Provide the (x, y) coordinate of the cell's center where the given text is located.  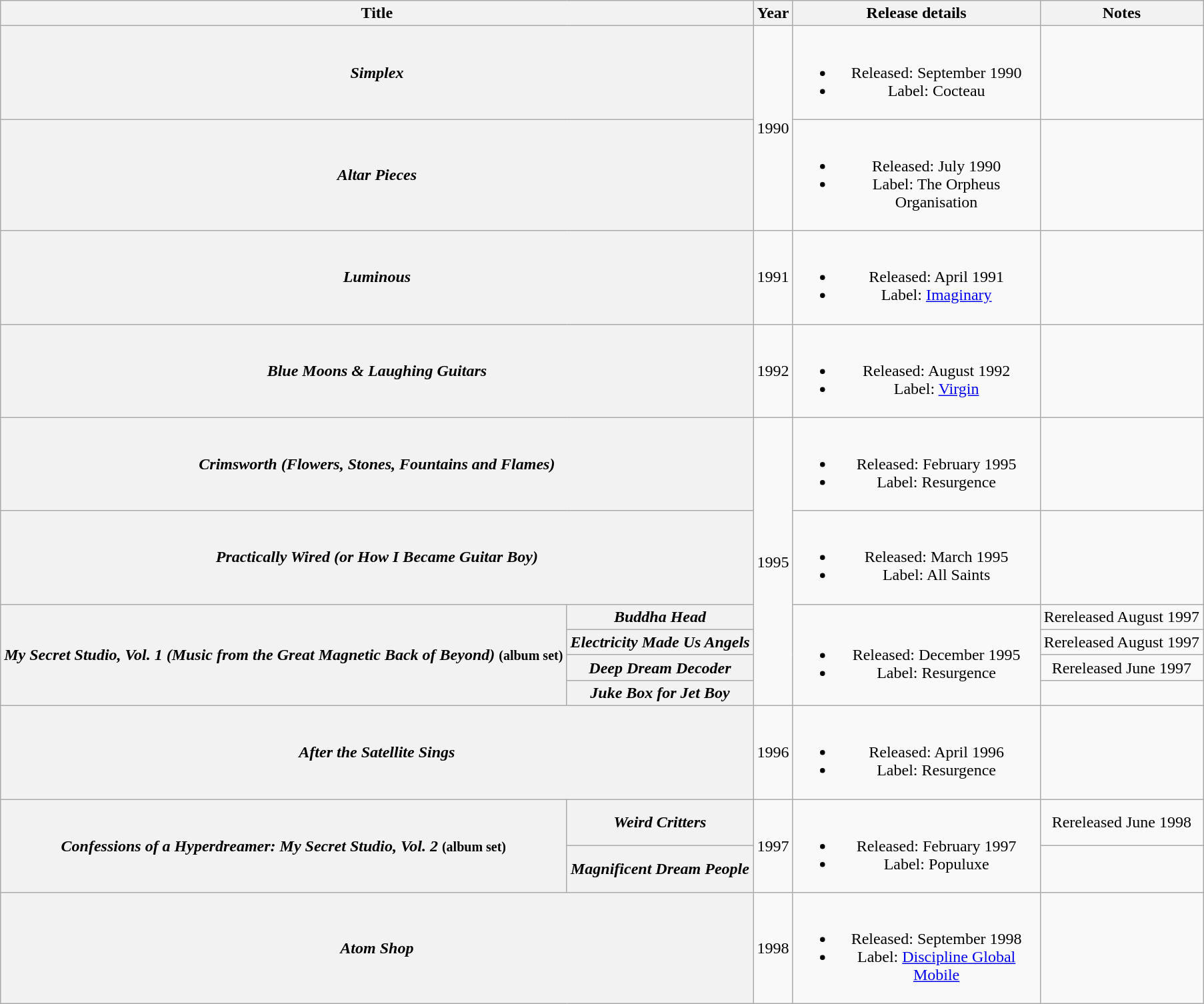
Practically Wired (or How I Became Guitar Boy) (377, 557)
Released: September 1998Label: Discipline Global Mobile (916, 948)
Simplex (377, 73)
1990 (773, 128)
1992 (773, 371)
Released: February 1995Label: Resurgence (916, 464)
Released: September 1990Label: Cocteau (916, 73)
1991 (773, 277)
Deep Dream Decoder (660, 667)
Notes (1121, 13)
Released: April 1996Label: Resurgence (916, 752)
Released: July 1990Label: The Orpheus Organisation (916, 175)
Luminous (377, 277)
After the Satellite Sings (377, 752)
Released: August 1992Label: Virgin (916, 371)
Title (377, 13)
Released: February 1997Label: Populuxe (916, 845)
My Secret Studio, Vol. 1 (Music from the Great Magnetic Back of Beyond) (album set) (284, 655)
Rereleased June 1998 (1121, 822)
1997 (773, 845)
Electricity Made Us Angels (660, 642)
Rereleased June 1997 (1121, 667)
Atom Shop (377, 948)
Released: December 1995Label: Resurgence (916, 655)
Confessions of a Hyperdreamer: My Secret Studio, Vol. 2 (album set) (284, 845)
Crimsworth (Flowers, Stones, Fountains and Flames) (377, 464)
Blue Moons & Laughing Guitars (377, 371)
Released: April 1991Label: Imaginary (916, 277)
Buddha Head (660, 617)
Release details (916, 13)
Altar Pieces (377, 175)
Weird Critters (660, 822)
1996 (773, 752)
Year (773, 13)
1998 (773, 948)
Juke Box for Jet Boy (660, 693)
1995 (773, 561)
Magnificent Dream People (660, 869)
Released: March 1995Label: All Saints (916, 557)
